Capture the cell that displays the provided text and extract its (x, y) central coordinate. 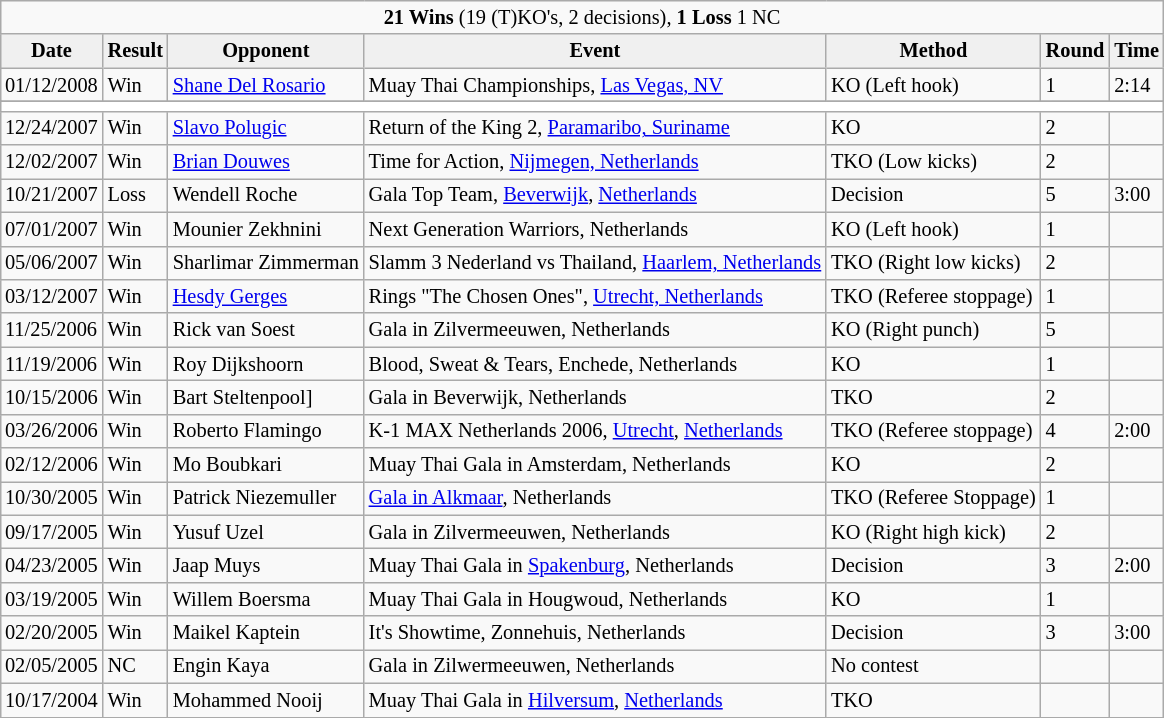
Wendell Roche (266, 196)
K-1 MAX Netherlands 2006, Utrecht, Netherlands (595, 431)
Hesdy Gerges (266, 297)
Mounier Zekhnini (266, 229)
Muay Thai Championships, Las Vegas, NV (595, 85)
10/30/2005 (52, 499)
Roy Dijkshoorn (266, 364)
09/17/2005 (52, 532)
Brian Douwes (266, 162)
21 Wins (19 (T)KO's, 2 decisions), 1 Loss 1 NC (582, 18)
02/05/2005 (52, 667)
Blood, Sweat & Tears, Enchede, Netherlands (595, 364)
03/19/2005 (52, 600)
4 (1076, 431)
Muay Thai Gala in Spakenburg, Netherlands (595, 566)
Event (595, 51)
05/06/2007 (52, 263)
Muay Thai Gala in Hilversum, Netherlands (595, 701)
Round (1076, 51)
Opponent (266, 51)
Method (934, 51)
TKO (Low kicks) (934, 162)
07/01/2007 (52, 229)
Patrick Niezemuller (266, 499)
03/12/2007 (52, 297)
Loss (136, 196)
12/24/2007 (52, 128)
Yusuf Uzel (266, 532)
Bart Steltenpool] (266, 398)
11/19/2006 (52, 364)
Gala in Alkmaar, Netherlands (595, 499)
Time for Action, Nijmegen, Netherlands (595, 162)
04/23/2005 (52, 566)
Result (136, 51)
Roberto Flamingo (266, 431)
KO (Right punch) (934, 330)
10/21/2007 (52, 196)
KO (Right high kick) (934, 532)
TKO (Referee Stoppage) (934, 499)
It's Showtime, Zonnehuis, Netherlands (595, 633)
Jaap Muys (266, 566)
10/17/2004 (52, 701)
Muay Thai Gala in Amsterdam, Netherlands (595, 465)
Muay Thai Gala in Hougwoud, Netherlands (595, 600)
Rick van Soest (266, 330)
Engin Kaya (266, 667)
Maikel Kaptein (266, 633)
Return of the King 2, Paramaribo, Suriname (595, 128)
TKO (Right low kicks) (934, 263)
01/12/2008 (52, 85)
02/20/2005 (52, 633)
No contest (934, 667)
Willem Boersma (266, 600)
02/12/2006 (52, 465)
Mo Boubkari (266, 465)
Gala in Beverwijk, Netherlands (595, 398)
Gala Top Team, Beverwijk, Netherlands (595, 196)
NC (136, 667)
03/26/2006 (52, 431)
Sharlimar Zimmerman (266, 263)
Rings "The Chosen Ones", Utrecht, Netherlands (595, 297)
Date (52, 51)
12/02/2007 (52, 162)
2:14 (1136, 85)
Next Generation Warriors, Netherlands (595, 229)
11/25/2006 (52, 330)
10/15/2006 (52, 398)
Shane Del Rosario (266, 85)
Mohammed Nooij (266, 701)
Slavo Polugic (266, 128)
Time (1136, 51)
Slamm 3 Nederland vs Thailand, Haarlem, Netherlands (595, 263)
Gala in Zilwermeeuwen, Netherlands (595, 667)
